Output the [X, Y] coordinate of the center of the cell containing the given text.  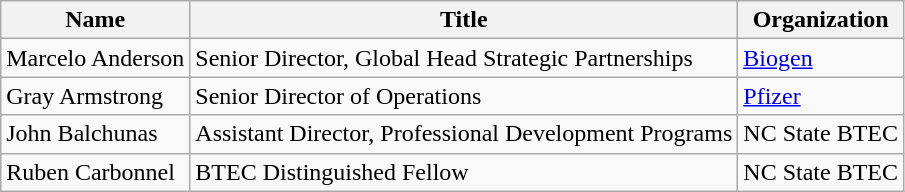
Title [464, 20]
Pfizer [821, 96]
Assistant Director, Professional Development Programs [464, 134]
Gray Armstrong [96, 96]
John Balchunas [96, 134]
Name [96, 20]
Senior Director, Global Head Strategic Partnerships [464, 58]
Senior Director of Operations [464, 96]
BTEC Distinguished Fellow [464, 172]
Biogen [821, 58]
Organization [821, 20]
Ruben Carbonnel [96, 172]
Marcelo Anderson [96, 58]
